Locate the cell with the specified text and output its [x, y] center coordinate. 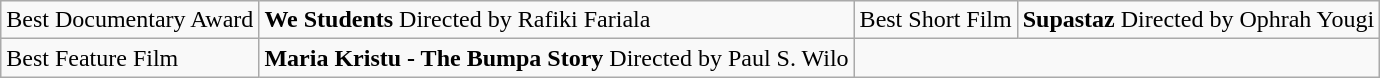
Best Documentary Award [130, 20]
Supastaz Directed by Ophrah Yougi [1198, 20]
Maria Kristu - The Bumpa Story Directed by Paul S. Wilo [556, 58]
Best Short Film [936, 20]
Best Feature Film [130, 58]
We Students Directed by Rafiki Fariala [556, 20]
